Return [X, Y] of the center of cell containing provided text 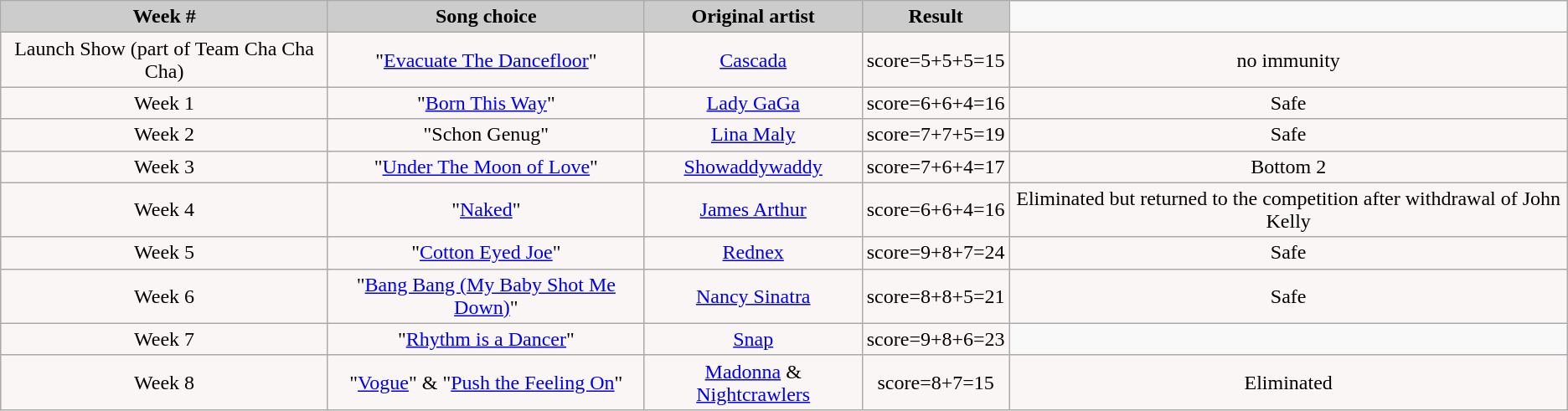
"Rhythm is a Dancer" [486, 339]
Lina Maly [753, 135]
"Naked" [486, 209]
Result [936, 17]
Cascada [753, 60]
no immunity [1288, 60]
Week 1 [164, 103]
Week 5 [164, 253]
Bottom 2 [1288, 167]
Week 8 [164, 382]
Song choice [486, 17]
Eliminated but returned to the competition after withdrawal of John Kelly [1288, 209]
score=7+7+5=19 [936, 135]
score=8+7=15 [936, 382]
Week # [164, 17]
Original artist [753, 17]
score=5+5+5=15 [936, 60]
"Cotton Eyed Joe" [486, 253]
score=8+8+5=21 [936, 296]
Lady GaGa [753, 103]
Showaddywaddy [753, 167]
Week 4 [164, 209]
"Born This Way" [486, 103]
score=9+8+6=23 [936, 339]
Eliminated [1288, 382]
Week 6 [164, 296]
Snap [753, 339]
"Vogue" & "Push the Feeling On" [486, 382]
Rednex [753, 253]
James Arthur [753, 209]
Week 2 [164, 135]
"Under The Moon of Love" [486, 167]
Week 3 [164, 167]
"Evacuate The Dancefloor" [486, 60]
score=7+6+4=17 [936, 167]
Launch Show (part of Team Cha Cha Cha) [164, 60]
score=9+8+7=24 [936, 253]
Madonna & Nightcrawlers [753, 382]
"Schon Genug" [486, 135]
Week 7 [164, 339]
Nancy Sinatra [753, 296]
"Bang Bang (My Baby Shot Me Down)" [486, 296]
